Extract the [X, Y] coordinate from the center of the cell holding the provided text.  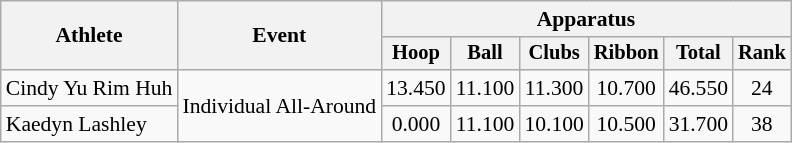
Ribbon [626, 54]
Apparatus [586, 19]
24 [762, 88]
10.500 [626, 124]
13.450 [416, 88]
Rank [762, 54]
46.550 [698, 88]
Ball [486, 54]
Individual All-Around [279, 106]
Athlete [90, 36]
Hoop [416, 54]
Event [279, 36]
10.700 [626, 88]
11.300 [554, 88]
0.000 [416, 124]
38 [762, 124]
Clubs [554, 54]
31.700 [698, 124]
Cindy Yu Rim Huh [90, 88]
10.100 [554, 124]
Kaedyn Lashley [90, 124]
Total [698, 54]
